From the cell containing the given text, extract its center point as (x, y) coordinate. 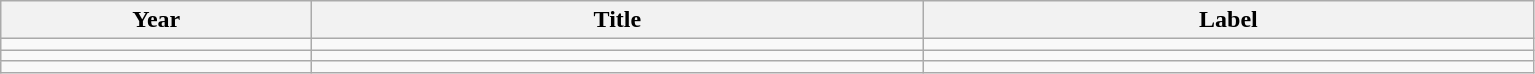
Label (1228, 20)
Year (156, 20)
Title (618, 20)
